Determine the (x, y) coordinate at the center of the cell enclosing the given text.  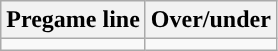
Pregame line (74, 20)
Over/under (210, 20)
